Provide the (X, Y) coordinate of the cell's center where the given text is located.  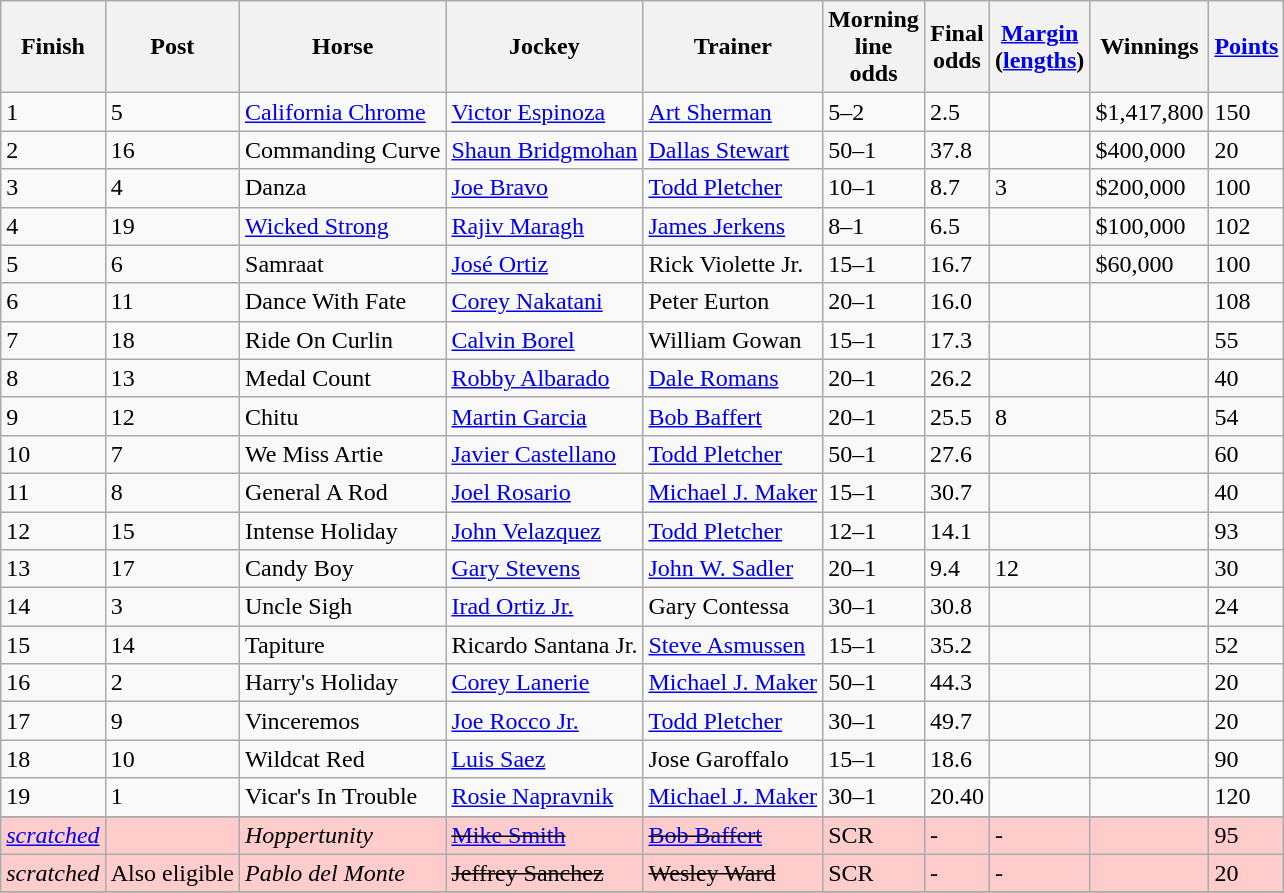
16.0 (956, 302)
Wicked Strong (343, 226)
Dallas Stewart (733, 150)
General A Rod (343, 492)
Finish (53, 47)
24 (1246, 607)
Rajiv Maragh (544, 226)
30 (1246, 569)
Intense Holiday (343, 531)
14.1 (956, 531)
$200,000 (1150, 188)
16.7 (956, 264)
52 (1246, 645)
Trainer (733, 47)
Corey Nakatani (544, 302)
Dance With Fate (343, 302)
Javier Castellano (544, 454)
90 (1246, 759)
Wildcat Red (343, 759)
We Miss Artie (343, 454)
John Velazquez (544, 531)
Winnings (1150, 47)
30.8 (956, 607)
25.5 (956, 416)
Ride On Curlin (343, 340)
Medal Count (343, 378)
Rosie Napravnik (544, 797)
Uncle Sigh (343, 607)
Irad Ortiz Jr. (544, 607)
Jockey (544, 47)
Joe Bravo (544, 188)
Peter Eurton (733, 302)
120 (1246, 797)
30.7 (956, 492)
Shaun Bridgmohan (544, 150)
Joe Rocco Jr. (544, 721)
9.4 (956, 569)
Danza (343, 188)
12–1 (874, 531)
Post (172, 47)
18.6 (956, 759)
2.5 (956, 112)
150 (1246, 112)
8.7 (956, 188)
54 (1246, 416)
37.8 (956, 150)
93 (1246, 531)
California Chrome (343, 112)
Gary Contessa (733, 607)
17.3 (956, 340)
8–1 (874, 226)
Gary Stevens (544, 569)
20.40 (956, 797)
44.3 (956, 683)
James Jerkens (733, 226)
27.6 (956, 454)
Ricardo Santana Jr. (544, 645)
John W. Sadler (733, 569)
$400,000 (1150, 150)
Calvin Borel (544, 340)
Hoppertunity (343, 835)
108 (1246, 302)
26.2 (956, 378)
6.5 (956, 226)
Tapiture (343, 645)
$1,417,800 (1150, 112)
José Ortiz (544, 264)
Vinceremos (343, 721)
35.2 (956, 645)
Mike Smith (544, 835)
Jeffrey Sanchez (544, 873)
Rick Violette Jr. (733, 264)
Luis Saez (544, 759)
Candy Boy (343, 569)
Commanding Curve (343, 150)
Points (1246, 47)
Martin Garcia (544, 416)
$60,000 (1150, 264)
10–1 (874, 188)
Steve Asmussen (733, 645)
Samraat (343, 264)
Victor Espinoza (544, 112)
95 (1246, 835)
55 (1246, 340)
Harry's Holiday (343, 683)
5–2 (874, 112)
Morninglineodds (874, 47)
102 (1246, 226)
Vicar's In Trouble (343, 797)
Jose Garoffalo (733, 759)
Margin(lengths) (1039, 47)
Wesley Ward (733, 873)
William Gowan (733, 340)
Corey Lanerie (544, 683)
49.7 (956, 721)
Chitu (343, 416)
Art Sherman (733, 112)
Pablo del Monte (343, 873)
60 (1246, 454)
$100,000 (1150, 226)
Also eligible (172, 873)
Dale Romans (733, 378)
Finalodds (956, 47)
Robby Albarado (544, 378)
Joel Rosario (544, 492)
Horse (343, 47)
